Provide the (X, Y) coordinate of the cell's center where the given text is located.  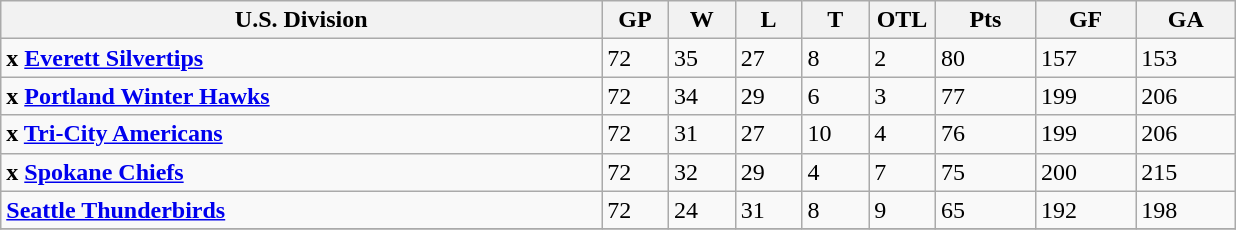
Pts (985, 20)
9 (902, 210)
65 (985, 210)
W (702, 20)
215 (1186, 172)
6 (836, 96)
x Tri-City Americans (302, 134)
x Everett Silvertips (302, 58)
153 (1186, 58)
77 (985, 96)
L (768, 20)
x Portland Winter Hawks (302, 96)
x Spokane Chiefs (302, 172)
76 (985, 134)
157 (1086, 58)
7 (902, 172)
GF (1086, 20)
192 (1086, 210)
2 (902, 58)
24 (702, 210)
Seattle Thunderbirds (302, 210)
T (836, 20)
198 (1186, 210)
34 (702, 96)
35 (702, 58)
75 (985, 172)
GA (1186, 20)
200 (1086, 172)
80 (985, 58)
U.S. Division (302, 20)
GP (636, 20)
32 (702, 172)
3 (902, 96)
10 (836, 134)
OTL (902, 20)
